Determine the (x, y) coordinate at the center of the cell enclosing the given text.  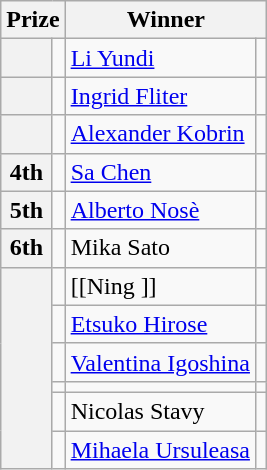
[[Ning ]] (160, 286)
6th (27, 248)
Alexander Kobrin (160, 134)
Ingrid Fliter (160, 96)
Mihaela Ursuleasa (160, 449)
Li Yundi (160, 58)
Prize (33, 20)
Etsuko Hirose (160, 324)
Alberto Nosè (160, 210)
Mika Sato (160, 248)
5th (27, 210)
Winner (166, 20)
Nicolas Stavy (160, 411)
4th (27, 172)
Sa Chen (160, 172)
Valentina Igoshina (160, 362)
